Provide the (X, Y) coordinate of the cell's center where the given text is located.  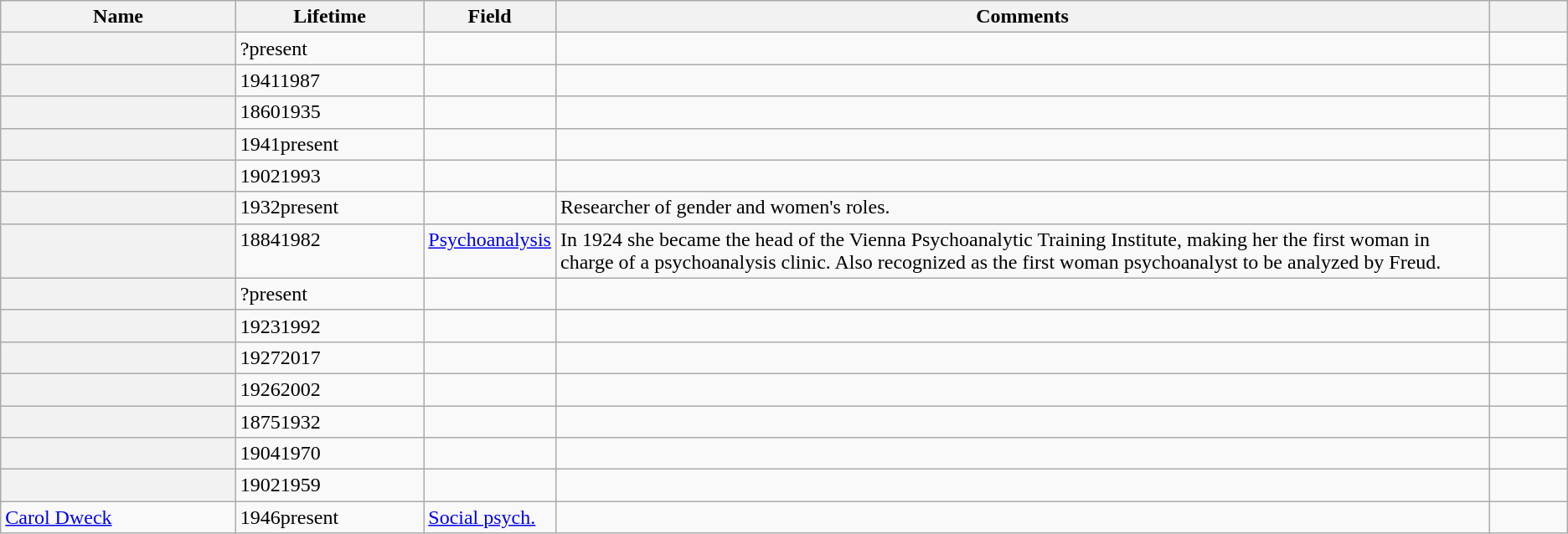
19231992 (329, 326)
18841982 (329, 251)
19021959 (329, 485)
19411987 (329, 80)
1941present (329, 144)
1946present (329, 517)
19041970 (329, 454)
Lifetime (329, 17)
Psychoanalysis (490, 251)
1932present (329, 208)
19272017 (329, 357)
18601935 (329, 112)
Name (119, 17)
Comments (1022, 17)
Carol Dweck (119, 517)
19262002 (329, 389)
Social psych. (490, 517)
18751932 (329, 421)
Researcher of gender and women's roles. (1022, 208)
19021993 (329, 176)
Field (490, 17)
